Scan for the cell matching the given text and deliver its [X, Y] coordinate at center. 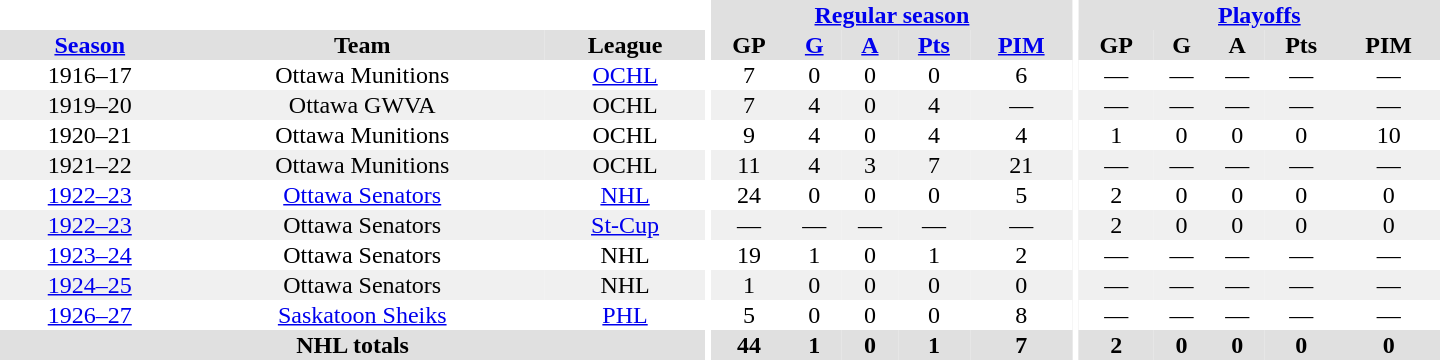
League [625, 45]
19 [748, 255]
9 [748, 135]
1921–22 [90, 165]
1920–21 [90, 135]
Playoffs [1260, 15]
St-Cup [625, 225]
Season [90, 45]
44 [748, 345]
Team [362, 45]
1916–17 [90, 75]
1923–24 [90, 255]
Saskatoon Sheiks [362, 315]
24 [748, 195]
10 [1388, 135]
21 [1021, 165]
1926–27 [90, 315]
11 [748, 165]
PHL [625, 315]
3 [870, 165]
8 [1021, 315]
1919–20 [90, 105]
Ottawa GWVA [362, 105]
NHL totals [352, 345]
1924–25 [90, 285]
Regular season [892, 15]
6 [1021, 75]
